Locate the cell with the specified text and output its (x, y) center coordinate. 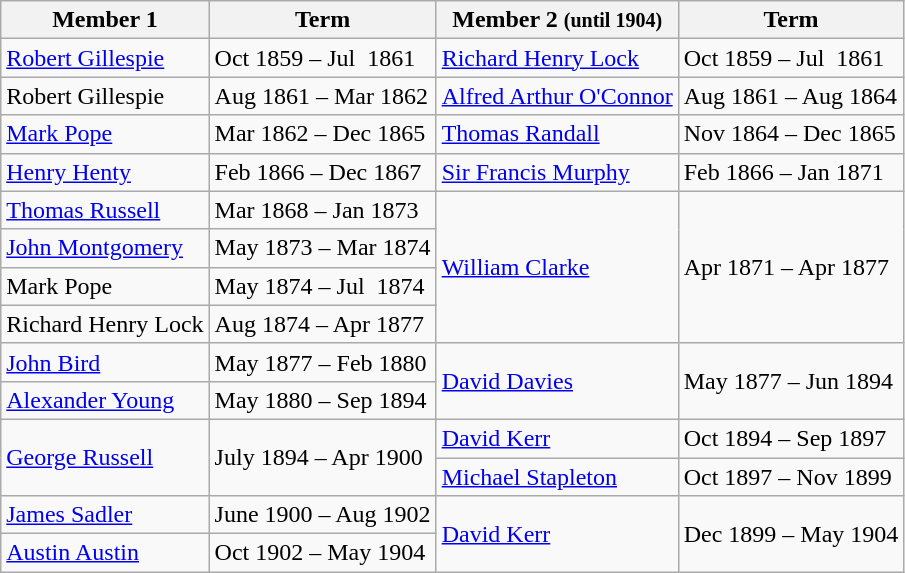
Austin Austin (105, 553)
Aug 1861 – Mar 1862 (322, 96)
Mar 1868 – Jan 1873 (322, 210)
Oct 1902 – May 1904 (322, 553)
May 1874 – Jul 1874 (322, 286)
George Russell (105, 457)
Member 1 (105, 20)
Mar 1862 – Dec 1865 (322, 134)
Sir Francis Murphy (557, 172)
July 1894 – Apr 1900 (322, 457)
May 1873 – Mar 1874 (322, 248)
Oct 1897 – Nov 1899 (791, 477)
May 1880 – Sep 1894 (322, 400)
May 1877 – Jun 1894 (791, 381)
James Sadler (105, 515)
Apr 1871 – Apr 1877 (791, 267)
Member 2 (until 1904) (557, 20)
Alexander Young (105, 400)
Dec 1899 – May 1904 (791, 534)
Henry Henty (105, 172)
Aug 1874 – Apr 1877 (322, 324)
David Davies (557, 381)
Thomas Russell (105, 210)
May 1877 – Feb 1880 (322, 362)
William Clarke (557, 267)
Alfred Arthur O'Connor (557, 96)
Thomas Randall (557, 134)
Feb 1866 – Jan 1871 (791, 172)
Aug 1861 – Aug 1864 (791, 96)
John Montgomery (105, 248)
Michael Stapleton (557, 477)
Oct 1894 – Sep 1897 (791, 438)
John Bird (105, 362)
June 1900 – Aug 1902 (322, 515)
Nov 1864 – Dec 1865 (791, 134)
Feb 1866 – Dec 1867 (322, 172)
